For the text-containing cell, return its midpoint in [X, Y] coordinate format. 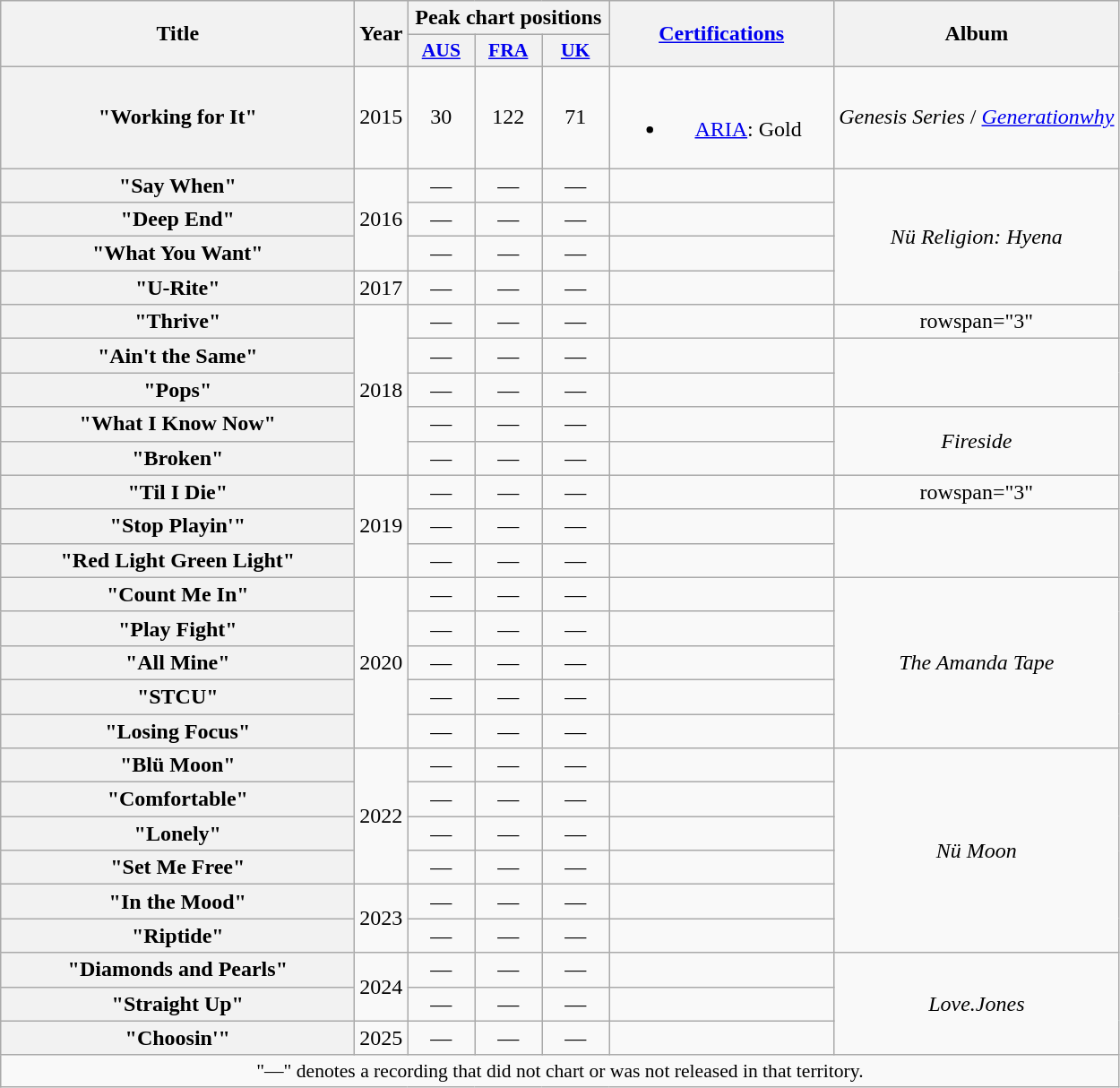
2023 [382, 919]
"Play Fight" [177, 628]
2020 [382, 662]
"What I Know Now" [177, 424]
"Stop Playin'" [177, 526]
ARIA: Gold [722, 117]
"Diamonds and Pearls" [177, 970]
"Set Me Free" [177, 868]
"STCU" [177, 696]
"Ain't the Same" [177, 356]
Nü Moon [977, 851]
Certifications [722, 34]
"Til I Die" [177, 492]
Genesis Series / Generationwhy [977, 117]
2022 [382, 816]
2025 [382, 1038]
"Straight Up" [177, 1004]
2024 [382, 987]
Peak chart positions [509, 18]
"U-Rite" [177, 288]
2017 [382, 288]
"What You Want" [177, 254]
"—" denotes a recording that did not chart or was not released in that territory. [560, 1071]
FRA [509, 51]
AUS [441, 51]
"All Mine" [177, 662]
30 [441, 117]
"Comfortable" [177, 799]
"Count Me In" [177, 594]
2019 [382, 526]
UK [575, 51]
71 [575, 117]
"In the Mood" [177, 902]
"Riptide" [177, 936]
Nü Religion: Hyena [977, 237]
2015 [382, 117]
"Blü Moon" [177, 765]
"Working for It" [177, 117]
"Pops" [177, 390]
"Deep End" [177, 220]
"Choosin'" [177, 1038]
"Thrive" [177, 322]
2016 [382, 220]
Album [977, 34]
Title [177, 34]
"Lonely" [177, 833]
"Say When" [177, 186]
"Losing Focus" [177, 730]
"Broken" [177, 458]
Fireside [977, 441]
122 [509, 117]
Year [382, 34]
2018 [382, 390]
Love.Jones [977, 1004]
"Red Light Green Light" [177, 560]
The Amanda Tape [977, 662]
